For the text-containing cell, return its midpoint in (x, y) coordinate format. 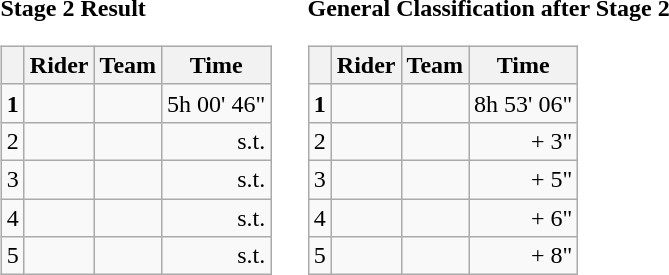
+ 3" (524, 141)
8h 53' 06" (524, 103)
+ 6" (524, 217)
+ 8" (524, 256)
+ 5" (524, 179)
5h 00' 46" (216, 103)
